For the text-containing cell, return its midpoint in [X, Y] coordinate format. 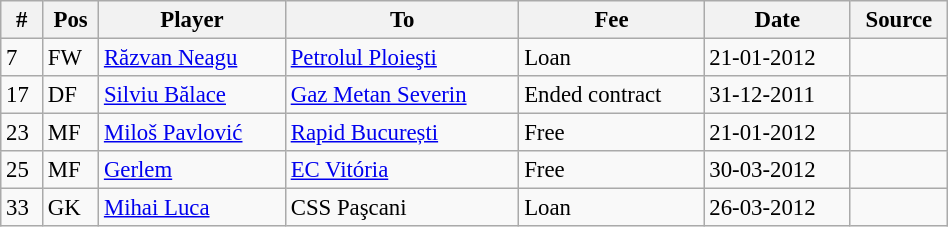
17 [22, 95]
EC Vitória [402, 170]
Player [192, 20]
23 [22, 133]
Date [777, 20]
Gerlem [192, 170]
25 [22, 170]
30-03-2012 [777, 170]
DF [71, 95]
Răzvan Neagu [192, 58]
FW [71, 58]
GK [71, 208]
Ended contract [612, 95]
7 [22, 58]
Rapid București [402, 133]
Miloš Pavlović [192, 133]
Gaz Metan Severin [402, 95]
Fee [612, 20]
To [402, 20]
26-03-2012 [777, 208]
Pos [71, 20]
33 [22, 208]
Silviu Bălace [192, 95]
Petrolul Ploieşti [402, 58]
Source [898, 20]
CSS Paşcani [402, 208]
# [22, 20]
Mihai Luca [192, 208]
31-12-2011 [777, 95]
